Return [X, Y] of the center of cell containing provided text 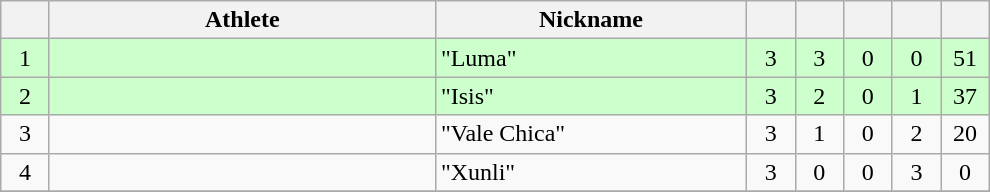
"Vale Chica" [590, 134]
"Xunli" [590, 172]
"Isis" [590, 96]
51 [966, 58]
4 [26, 172]
Athlete [242, 20]
37 [966, 96]
20 [966, 134]
Nickname [590, 20]
"Luma" [590, 58]
